Find where the given text appears and provide that cell's center as (x, y) coordinate. 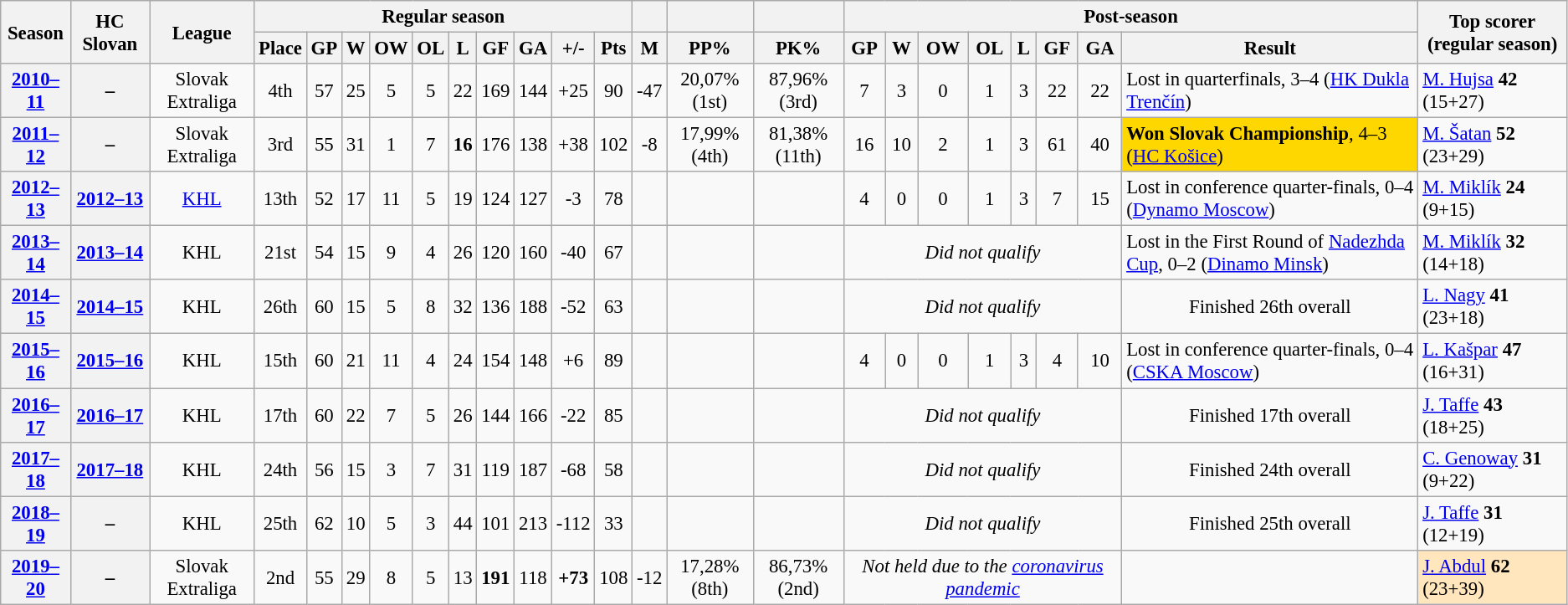
Finished 17th overall (1270, 415)
25 (355, 90)
81,38% (11th) (798, 146)
+25 (573, 90)
Finished 24th overall (1270, 469)
25th (280, 524)
-68 (573, 469)
2018–19 (35, 524)
2010–11 (35, 90)
-8 (649, 146)
21st (280, 253)
166 (534, 415)
League (202, 32)
86,73% (2nd) (798, 577)
62 (324, 524)
40 (1099, 146)
176 (495, 146)
119 (495, 469)
2 (943, 146)
J. Taffe 43 (18+25) (1493, 415)
90 (614, 90)
87,96% (3rd) (798, 90)
78 (614, 199)
PK% (798, 49)
169 (495, 90)
24th (280, 469)
L. Kašpar 47 (16+31) (1493, 361)
32 (462, 306)
19 (462, 199)
Pts (614, 49)
85 (614, 415)
Season (35, 32)
26th (280, 306)
-112 (573, 524)
138 (534, 146)
61 (1058, 146)
J. Abdul 62 (23+39) (1493, 577)
154 (495, 361)
Won Slovak Championship, 4–3 (HC Košice) (1270, 146)
4th (280, 90)
Post-season (1131, 17)
M. Šatan 52 (23+29) (1493, 146)
+6 (573, 361)
M (649, 49)
188 (534, 306)
54 (324, 253)
21 (355, 361)
52 (324, 199)
Result (1270, 49)
Top scorer (regular season) (1493, 32)
17th (280, 415)
33 (614, 524)
Lost in conference quarter-finals, 0–4 (CSKA Moscow) (1270, 361)
-22 (573, 415)
127 (534, 199)
+38 (573, 146)
+/- (573, 49)
2nd (280, 577)
187 (534, 469)
136 (495, 306)
191 (495, 577)
108 (614, 577)
-40 (573, 253)
56 (324, 469)
13 (462, 577)
160 (534, 253)
M. Hujsa 42 (15+27) (1493, 90)
Lost in quarterfinals, 3–4 (HK Dukla Trenčín) (1270, 90)
-3 (573, 199)
13th (280, 199)
Finished 25th overall (1270, 524)
58 (614, 469)
9 (392, 253)
Finished 26th overall (1270, 306)
24 (462, 361)
102 (614, 146)
+73 (573, 577)
PP% (710, 49)
15th (280, 361)
Not held due to the coronavirus pandemic (982, 577)
17 (355, 199)
-52 (573, 306)
-47 (649, 90)
29 (355, 577)
J. Taffe 31 (12+19) (1493, 524)
101 (495, 524)
3rd (280, 146)
Lost in the First Round of Nadezhda Cup, 0–2 (Dinamo Minsk) (1270, 253)
M. Miklík 24 (9+15) (1493, 199)
44 (462, 524)
17,99% (4th) (710, 146)
Place (280, 49)
Regular season (443, 17)
-12 (649, 577)
L. Nagy 41 (23+18) (1493, 306)
63 (614, 306)
17,28% (8th) (710, 577)
118 (534, 577)
M. Miklík 32 (14+18) (1493, 253)
C. Genoway 31 (9+22) (1493, 469)
2011–12 (35, 146)
20,07% (1st) (710, 90)
57 (324, 90)
124 (495, 199)
89 (614, 361)
HC Slovan (110, 32)
67 (614, 253)
2019–20 (35, 577)
148 (534, 361)
120 (495, 253)
213 (534, 524)
Lost in conference quarter-finals, 0–4 (Dynamo Moscow) (1270, 199)
